Output the (X, Y) coordinate of the center of the cell containing the given text.  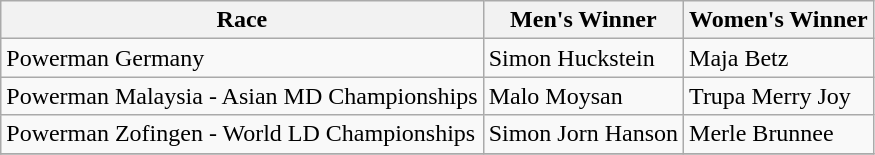
Simon Huckstein (583, 58)
Maja Betz (779, 58)
Simon Jorn Hanson (583, 134)
Trupa Merry Joy (779, 96)
Women's Winner (779, 20)
Powerman Zofingen - World LD Championships (242, 134)
Men's Winner (583, 20)
Malo Moysan (583, 96)
Race (242, 20)
Merle Brunnee (779, 134)
Powerman Germany (242, 58)
Powerman Malaysia - Asian MD Championships (242, 96)
